Return the (X, Y) coordinate for the center point of the cell that contains the specified text.  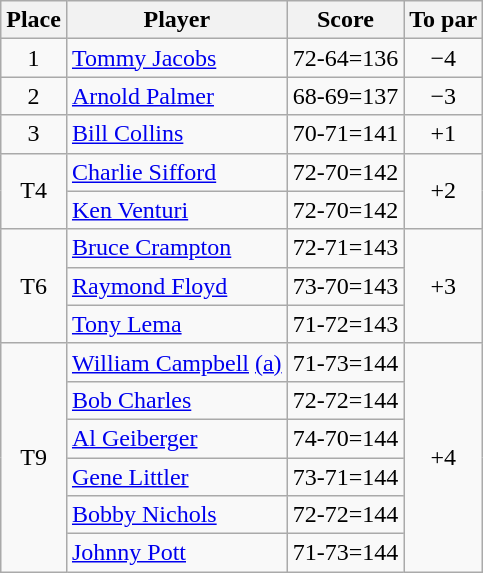
+4 (444, 457)
Gene Littler (176, 477)
1 (34, 58)
+2 (444, 191)
Bobby Nichols (176, 515)
74-70=144 (346, 438)
68-69=137 (346, 96)
Bill Collins (176, 134)
70-71=141 (346, 134)
Arnold Palmer (176, 96)
Johnny Pott (176, 553)
Raymond Floyd (176, 286)
72-71=143 (346, 248)
+3 (444, 286)
71-72=143 (346, 324)
Bob Charles (176, 400)
−3 (444, 96)
To par (444, 20)
Place (34, 20)
Charlie Sifford (176, 172)
−4 (444, 58)
T9 (34, 457)
+1 (444, 134)
T6 (34, 286)
Tony Lema (176, 324)
Al Geiberger (176, 438)
73-70=143 (346, 286)
Tommy Jacobs (176, 58)
Ken Venturi (176, 210)
Score (346, 20)
T4 (34, 191)
Player (176, 20)
2 (34, 96)
William Campbell (a) (176, 362)
Bruce Crampton (176, 248)
3 (34, 134)
72-64=136 (346, 58)
73-71=144 (346, 477)
